Provide the [X, Y] coordinate of the cell's center where the given text is located.  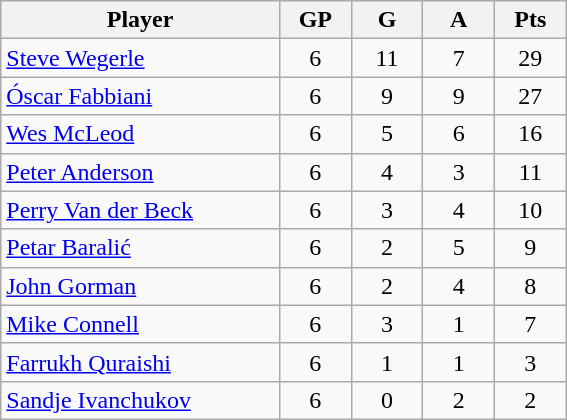
Petar Baralić [140, 248]
29 [530, 58]
27 [530, 96]
GP [315, 20]
Pts [530, 20]
Perry Van der Beck [140, 210]
Óscar Fabbiani [140, 96]
Sandje Ivanchukov [140, 400]
Farrukh Quraishi [140, 362]
Mike Connell [140, 324]
Peter Anderson [140, 172]
G [387, 20]
Player [140, 20]
A [459, 20]
0 [387, 400]
16 [530, 134]
Steve Wegerle [140, 58]
John Gorman [140, 286]
Wes McLeod [140, 134]
10 [530, 210]
8 [530, 286]
